Output the [x, y] coordinate of the center of the cell containing the given text.  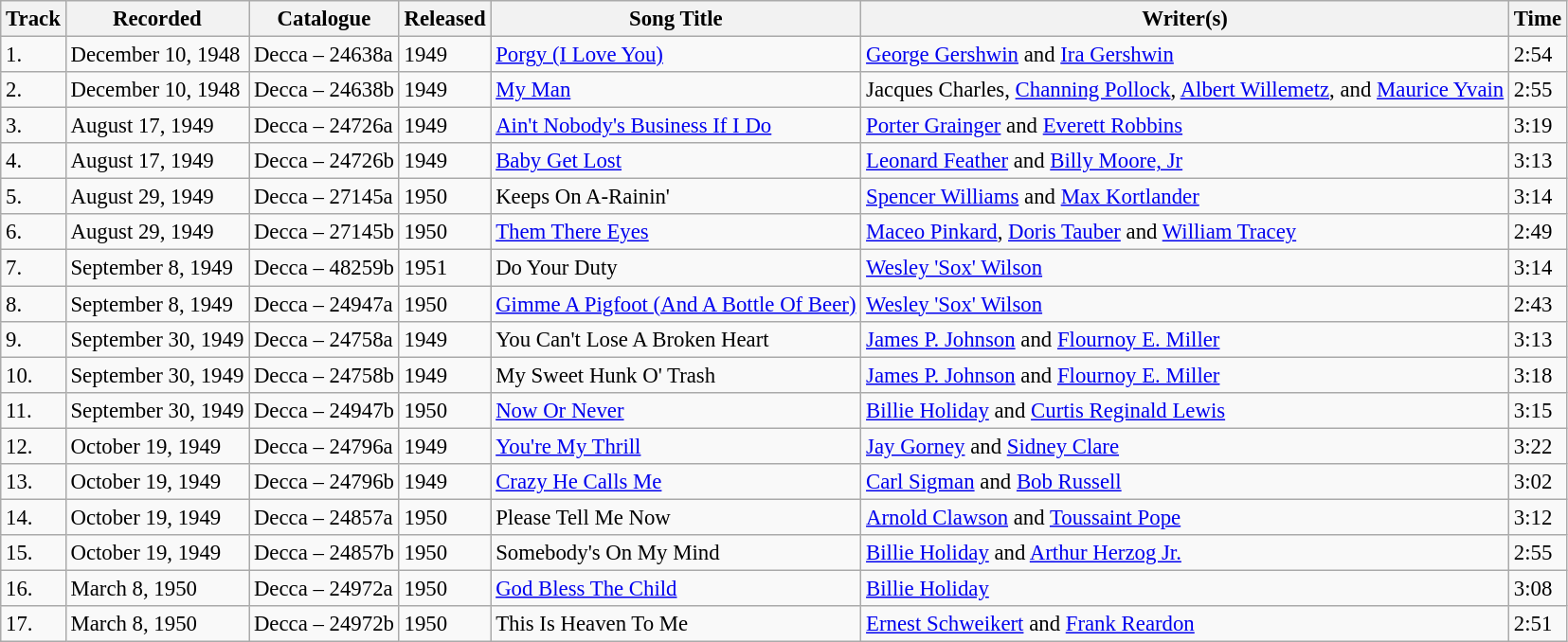
8. [33, 304]
George Gershwin and Ira Gershwin [1185, 55]
Decca – 24726b [324, 161]
Gimme A Pigfoot (And A Bottle Of Beer) [676, 304]
10. [33, 375]
15. [33, 553]
Leonard Feather and Billy Moore, Jr [1185, 161]
3:19 [1539, 126]
3:12 [1539, 517]
Somebody's On My Mind [676, 553]
2:51 [1539, 624]
Decca – 24638b [324, 90]
God Bless The Child [676, 588]
Ain't Nobody's Business If I Do [676, 126]
3. [33, 126]
2. [33, 90]
Decca – 27145b [324, 232]
Released [445, 19]
Decca – 24796a [324, 446]
Porter Grainger and Everett Robbins [1185, 126]
Decca – 24857b [324, 553]
2:43 [1539, 304]
Decca – 24726a [324, 126]
16. [33, 588]
Billie Holiday and Arthur Herzog Jr. [1185, 553]
This Is Heaven To Me [676, 624]
Recorded [157, 19]
Catalogue [324, 19]
Spencer Williams and Max Kortlander [1185, 197]
Them There Eyes [676, 232]
Decca – 24972b [324, 624]
17. [33, 624]
Jay Gorney and Sidney Clare [1185, 446]
13. [33, 482]
Decca – 24796b [324, 482]
14. [33, 517]
Decca – 27145a [324, 197]
Jacques Charles, Channing Pollock, Albert Willemetz, and Maurice Yvain [1185, 90]
Carl Sigman and Bob Russell [1185, 482]
2:49 [1539, 232]
Decca – 48259b [324, 268]
3:22 [1539, 446]
Time [1539, 19]
Writer(s) [1185, 19]
Decca – 24638a [324, 55]
Decca – 24947a [324, 304]
3:08 [1539, 588]
9. [33, 339]
Now Or Never [676, 410]
1. [33, 55]
Baby Get Lost [676, 161]
You're My Thrill [676, 446]
Decca – 24857a [324, 517]
Billie Holiday [1185, 588]
11. [33, 410]
My Man [676, 90]
5. [33, 197]
1951 [445, 268]
Porgy (I Love You) [676, 55]
12. [33, 446]
Billie Holiday and Curtis Reginald Lewis [1185, 410]
7. [33, 268]
2:54 [1539, 55]
Decca – 24947b [324, 410]
3:15 [1539, 410]
4. [33, 161]
You Can't Lose A Broken Heart [676, 339]
Please Tell Me Now [676, 517]
My Sweet Hunk O' Trash [676, 375]
Arnold Clawson and Toussaint Pope [1185, 517]
3:18 [1539, 375]
Crazy He Calls Me [676, 482]
Keeps On A-Rainin' [676, 197]
Maceo Pinkard, Doris Tauber and William Tracey [1185, 232]
Decca – 24758a [324, 339]
6. [33, 232]
Decca – 24758b [324, 375]
Do Your Duty [676, 268]
Track [33, 19]
Decca – 24972a [324, 588]
3:02 [1539, 482]
Ernest Schweikert and Frank Reardon [1185, 624]
Song Title [676, 19]
